From the cell containing the given text, extract its center point as [x, y] coordinate. 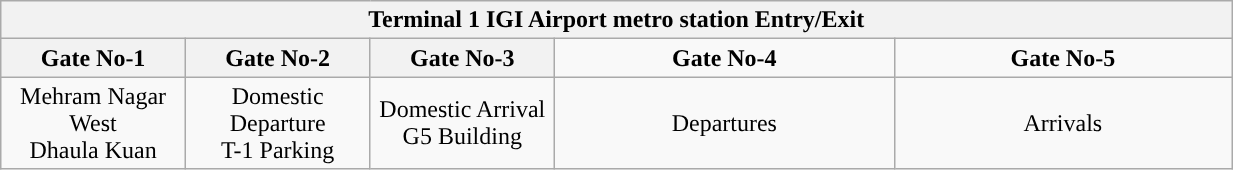
Gate No-1 [94, 58]
Gate No-2 [278, 58]
Domestic Departure T-1 Parking [278, 123]
Terminal 1 IGI Airport metro station Entry/Exit [616, 20]
Departures [724, 123]
Domestic ArrivalG5 Building [462, 123]
Gate No-5 [1063, 58]
Arrivals [1063, 123]
Gate No-3 [462, 58]
Gate No-4 [724, 58]
Mehram Nagar WestDhaula Kuan [94, 123]
